Extract the [x, y] coordinate from the center of the cell holding the provided text.  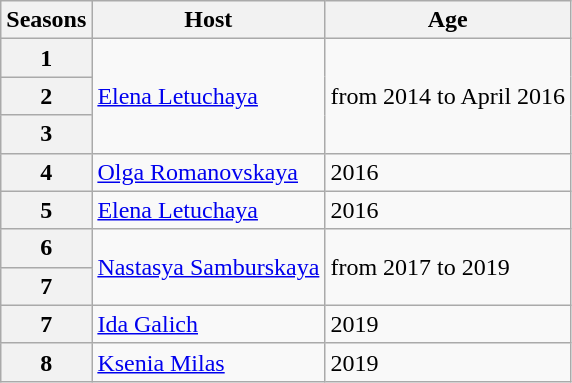
1 [46, 58]
Nastasya Samburskaya [208, 267]
5 [46, 210]
Ida Galich [208, 324]
from 2014 to April 2016 [448, 96]
Seasons [46, 20]
from 2017 to 2019 [448, 267]
4 [46, 172]
6 [46, 248]
3 [46, 134]
Olga Romanovskaya [208, 172]
8 [46, 362]
Host [208, 20]
Ksenia Milas [208, 362]
Age [448, 20]
2 [46, 96]
